Provide the (x, y) coordinate of the cell's center where the given text is located.  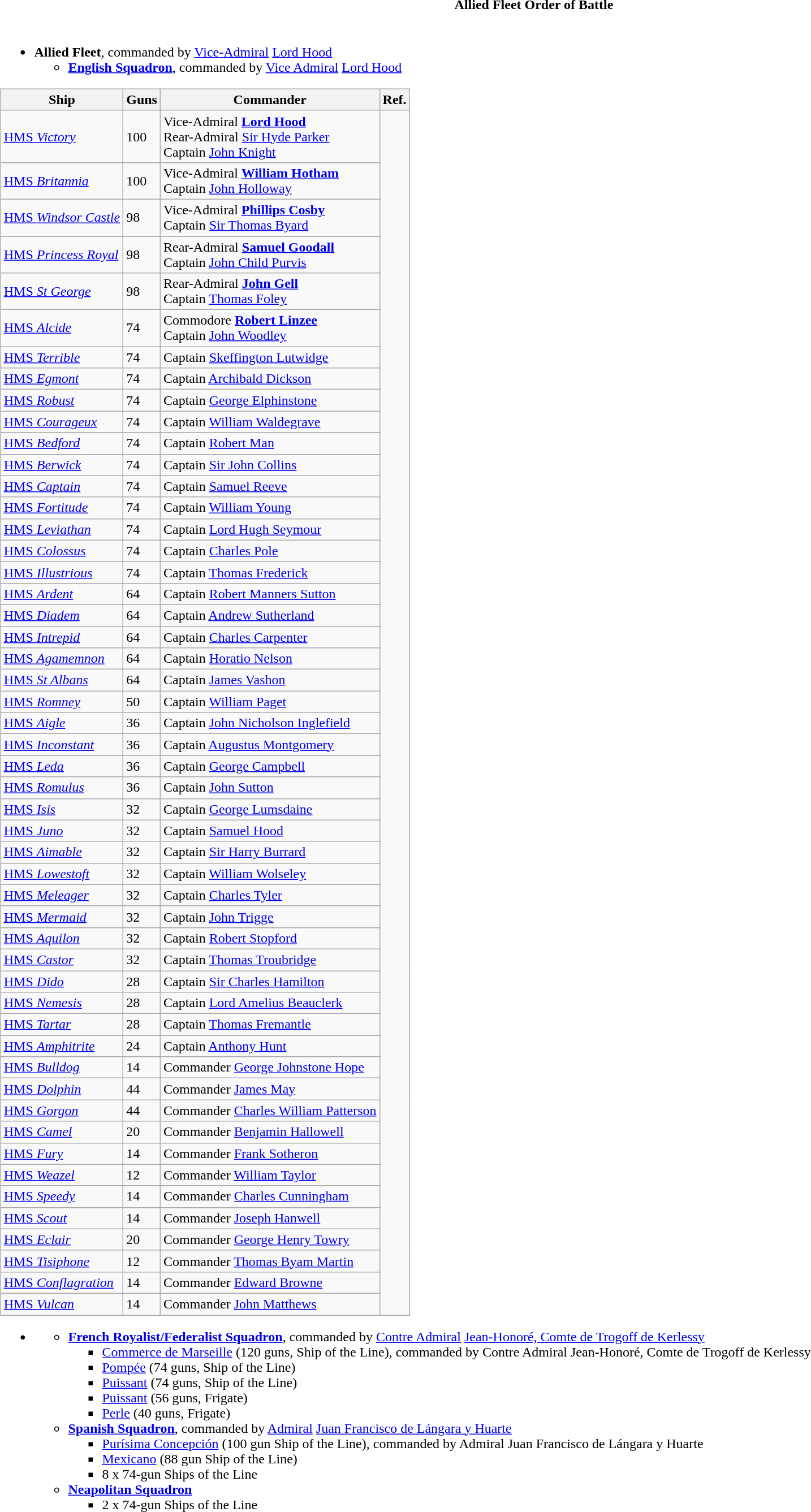
Commodore Robert LinzeeCaptain John Woodley (270, 328)
Captain Charles Tyler (270, 895)
HMS Ardent (62, 594)
Rear-Admiral Samuel GoodallCaptain John Child Purvis (270, 254)
HMS Courageux (62, 422)
Captain Charles Carpenter (270, 637)
HMS Weazel (62, 1175)
HMS Bedford (62, 443)
Captain Augustus Montgomery (270, 745)
HMS Meleager (62, 895)
HMS Robust (62, 400)
Commander Joseph Hanwell (270, 1218)
Captain Lord Hugh Seymour (270, 529)
HMS Castor (62, 960)
HMS Princess Royal (62, 254)
HMS Gorgon (62, 1111)
Captain James Vashon (270, 680)
HMS Fortitude (62, 508)
HMS Victory (62, 136)
Captain Sir Harry Burrard (270, 852)
HMS Dido (62, 981)
Commander Frank Sotheron (270, 1154)
Commander Benjamin Hallowell (270, 1132)
Ship (62, 100)
Captain Thomas Fremantle (270, 1025)
50 (142, 702)
HMS Isis (62, 809)
HMS Speedy (62, 1196)
Commander (270, 100)
Commander Edward Browne (270, 1282)
HMS Juno (62, 831)
Captain Robert Stopford (270, 938)
Commander George Johnstone Hope (270, 1068)
Commander William Taylor (270, 1175)
Captain John Trigge (270, 917)
HMS St Albans (62, 680)
Captain Thomas Troubridge (270, 960)
HMS St George (62, 292)
HMS Terrible (62, 357)
HMS Vulcan (62, 1304)
Captain Sir Charles Hamilton (270, 981)
HMS Scout (62, 1218)
HMS Fury (62, 1154)
Captain William Wolseley (270, 874)
Captain George Lumsdaine (270, 809)
Captain Anthony Hunt (270, 1046)
HMS Romulus (62, 788)
Captain Samuel Hood (270, 831)
Ref. (395, 100)
24 (142, 1046)
HMS Inconstant (62, 745)
Commander George Henry Towry (270, 1239)
HMS Alcide (62, 328)
Guns (142, 100)
Commander Charles William Patterson (270, 1111)
Captain William Young (270, 508)
HMS Leviathan (62, 529)
HMS Aigle (62, 723)
HMS Illustrious (62, 572)
Captain Thomas Frederick (270, 572)
Captain Robert Manners Sutton (270, 594)
Vice-Admiral William HothamCaptain John Holloway (270, 181)
Captain John Sutton (270, 788)
Captain Sir John Collins (270, 465)
Commander Thomas Byam Martin (270, 1261)
HMS Windsor Castle (62, 217)
Commander James May (270, 1089)
Captain George Campbell (270, 766)
HMS Conflagration (62, 1282)
HMS Mermaid (62, 917)
HMS Camel (62, 1132)
Captain William Paget (270, 702)
Captain John Nicholson Inglefield (270, 723)
HMS Berwick (62, 465)
Captain Archibald Dickson (270, 379)
Captain Charles Pole (270, 551)
HMS Leda (62, 766)
HMS Tartar (62, 1025)
HMS Eclair (62, 1239)
Captain Samuel Reeve (270, 486)
HMS Agamemnon (62, 659)
HMS Bulldog (62, 1068)
HMS Amphitrite (62, 1046)
Captain George Elphinstone (270, 400)
HMS Diadem (62, 615)
Vice-Admiral Phillips CosbyCaptain Sir Thomas Byard (270, 217)
Commander Charles Cunningham (270, 1196)
HMS Tisiphone (62, 1261)
Vice-Admiral Lord HoodRear-Admiral Sir Hyde ParkerCaptain John Knight (270, 136)
HMS Lowestoft (62, 874)
Captain Lord Amelius Beauclerk (270, 1003)
Captain Robert Man (270, 443)
HMS Captain (62, 486)
HMS Intrepid (62, 637)
HMS Aquilon (62, 938)
Captain Skeffington Lutwidge (270, 357)
HMS Egmont (62, 379)
HMS Aimable (62, 852)
HMS Romney (62, 702)
Commander John Matthews (270, 1304)
Rear-Admiral John GellCaptain Thomas Foley (270, 292)
HMS Nemesis (62, 1003)
HMS Dolphin (62, 1089)
HMS Britannia (62, 181)
Captain Andrew Sutherland (270, 615)
Captain William Waldegrave (270, 422)
Captain Horatio Nelson (270, 659)
HMS Colossus (62, 551)
